Return (X, Y) of the center of cell containing provided text 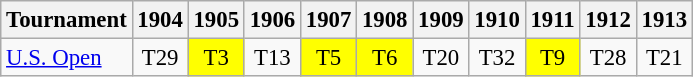
T6 (385, 58)
T5 (328, 58)
T9 (552, 58)
1909 (441, 20)
T21 (664, 58)
1907 (328, 20)
1913 (664, 20)
T13 (272, 58)
1912 (608, 20)
1905 (216, 20)
U.S. Open (66, 58)
Tournament (66, 20)
1911 (552, 20)
T32 (497, 58)
T29 (160, 58)
T20 (441, 58)
1908 (385, 20)
1906 (272, 20)
T28 (608, 58)
1904 (160, 20)
T3 (216, 58)
1910 (497, 20)
